Search for the cell housing the specified text and yield its (X, Y) center coordinate. 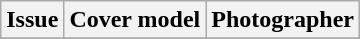
Photographer (283, 20)
Cover model (135, 20)
Issue (32, 20)
